Capture the cell that displays the provided text and extract its [x, y] central coordinate. 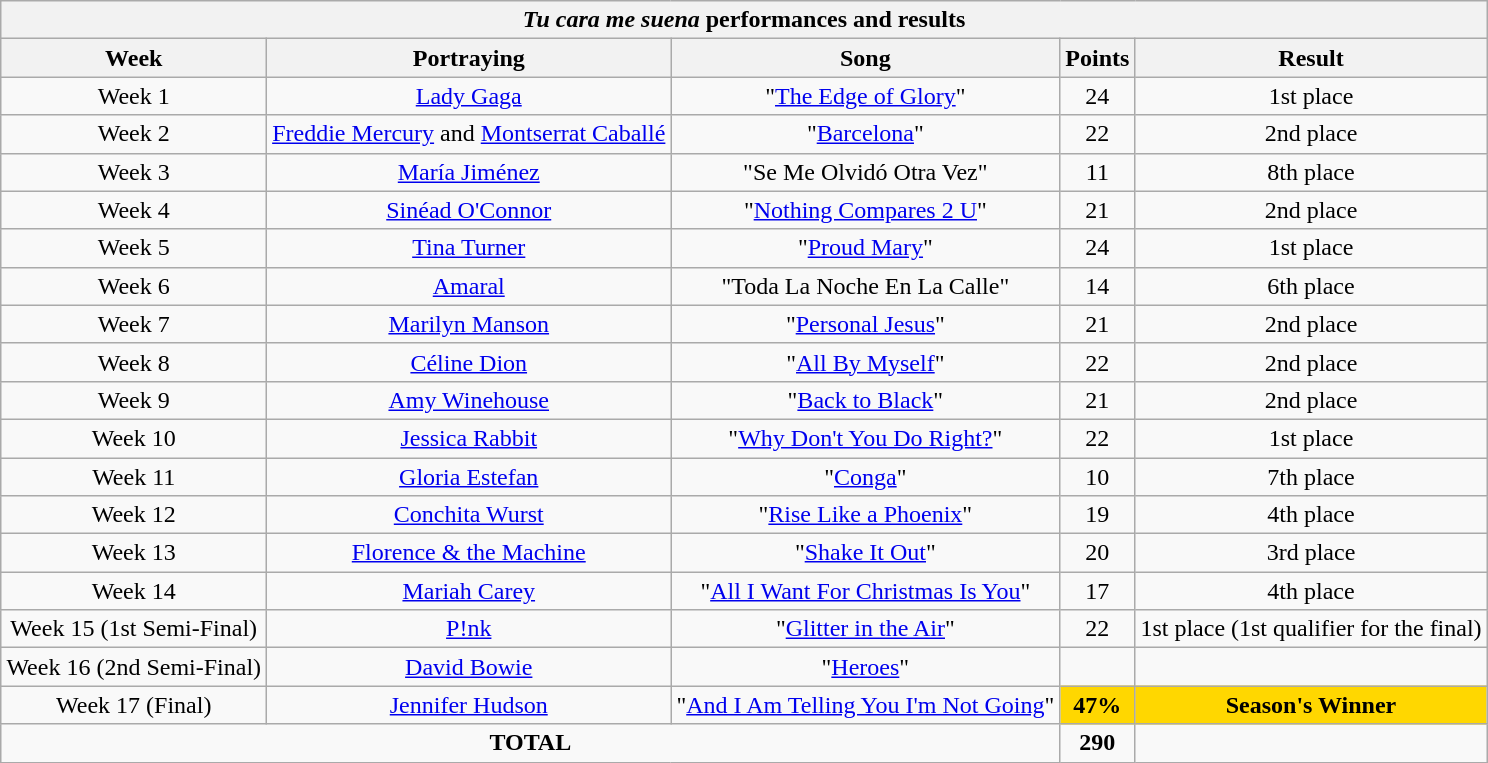
Week 15 (1st Semi-Final) [134, 629]
Week 7 [134, 324]
"Toda La Noche En La Calle" [866, 286]
Jennifer Hudson [469, 705]
"Glitter in the Air" [866, 629]
"Why Don't You Do Right?" [866, 438]
Lady Gaga [469, 96]
17 [1098, 591]
"Rise Like a Phoenix" [866, 515]
"Conga" [866, 477]
Week 1 [134, 96]
Portraying [469, 58]
Week 10 [134, 438]
7th place [1311, 477]
David Bowie [469, 667]
Amaral [469, 286]
Céline Dion [469, 362]
"Se Me Olvidó Otra Vez" [866, 172]
Week 16 (2nd Semi-Final) [134, 667]
Song [866, 58]
3rd place [1311, 553]
Freddie Mercury and Montserrat Caballé [469, 134]
Week 8 [134, 362]
Marilyn Manson [469, 324]
María Jiménez [469, 172]
Jessica Rabbit [469, 438]
Mariah Carey [469, 591]
11 [1098, 172]
Week 6 [134, 286]
290 [1098, 743]
"Back to Black" [866, 400]
Week 14 [134, 591]
1st place (1st qualifier for the final) [1311, 629]
8th place [1311, 172]
Week 12 [134, 515]
P!nk [469, 629]
Week 17 (Final) [134, 705]
"Shake It Out" [866, 553]
47% [1098, 705]
Conchita Wurst [469, 515]
TOTAL [530, 743]
Week 9 [134, 400]
6th place [1311, 286]
Tu cara me suena performances and results [744, 20]
"Personal Jesus" [866, 324]
"Heroes" [866, 667]
"The Edge of Glory" [866, 96]
Week 4 [134, 210]
Amy Winehouse [469, 400]
"All I Want For Christmas Is You" [866, 591]
Result [1311, 58]
"All By Myself" [866, 362]
Season's Winner [1311, 705]
Sinéad O'Connor [469, 210]
Week 2 [134, 134]
Week [134, 58]
Week 5 [134, 248]
Week 3 [134, 172]
Points [1098, 58]
Gloria Estefan [469, 477]
Tina Turner [469, 248]
10 [1098, 477]
"Barcelona" [866, 134]
14 [1098, 286]
Week 11 [134, 477]
"Nothing Compares 2 U" [866, 210]
Week 13 [134, 553]
20 [1098, 553]
19 [1098, 515]
"Proud Mary" [866, 248]
"And I Am Telling You I'm Not Going" [866, 705]
Florence & the Machine [469, 553]
